Provide the [X, Y] coordinate of the cell's center where the given text is located.  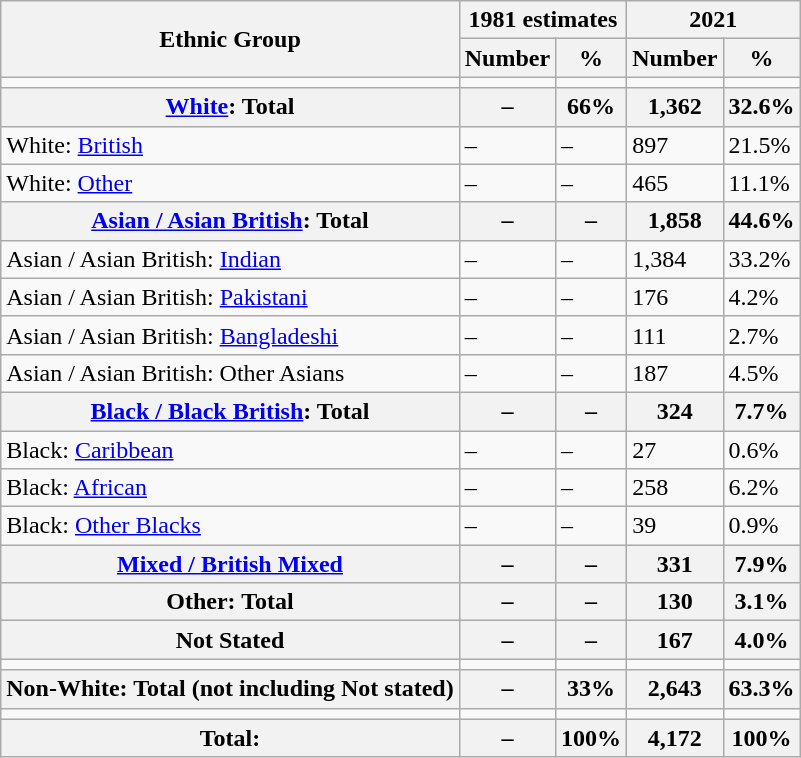
2021 [714, 20]
66% [592, 107]
Other: Total [230, 602]
7.9% [762, 564]
176 [675, 297]
4.0% [762, 640]
111 [675, 335]
1,362 [675, 107]
331 [675, 564]
Not Stated [230, 640]
39 [675, 526]
1,384 [675, 259]
897 [675, 145]
2,643 [675, 689]
Black: Other Blacks [230, 526]
465 [675, 183]
Asian / Asian British: Pakistani [230, 297]
Asian / Asian British: Total [230, 221]
6.2% [762, 488]
187 [675, 373]
11.1% [762, 183]
32.6% [762, 107]
21.5% [762, 145]
Black: African [230, 488]
1,858 [675, 221]
Ethnic Group [230, 39]
White: Other [230, 183]
Asian / Asian British: Indian [230, 259]
White: Total [230, 107]
2.7% [762, 335]
7.7% [762, 411]
3.1% [762, 602]
0.6% [762, 449]
Asian / Asian British: Other Asians [230, 373]
4.2% [762, 297]
Black: Caribbean [230, 449]
4.5% [762, 373]
Asian / Asian British: Bangladeshi [230, 335]
33.2% [762, 259]
Black / Black British: Total [230, 411]
White: British [230, 145]
167 [675, 640]
Mixed / British Mixed [230, 564]
258 [675, 488]
324 [675, 411]
Non-White: Total (not including Not stated) [230, 689]
33% [592, 689]
130 [675, 602]
Total: [230, 738]
1981 estimates [542, 20]
27 [675, 449]
44.6% [762, 221]
0.9% [762, 526]
4,172 [675, 738]
63.3% [762, 689]
